Extract the [X, Y] coordinate from the center of the cell holding the provided text.  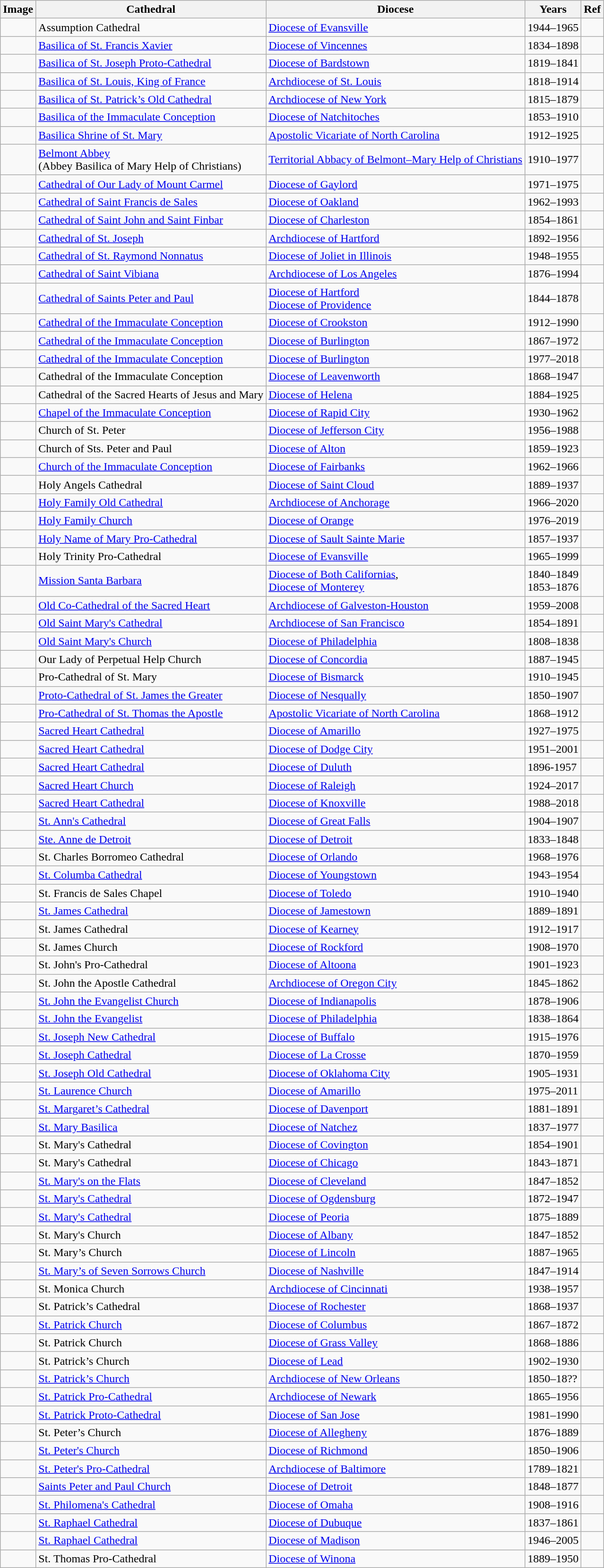
1924–2017 [553, 785]
Diocese of Bardstown [396, 63]
St. Francis de Sales Chapel [151, 893]
Diocese of Helena [396, 395]
1988–2018 [553, 803]
Diocese of Sault Sainte Marie [396, 538]
St. Thomas Pro-Cathedral [151, 1559]
St. Columba Cathedral [151, 875]
1850–1907 [553, 695]
1868–1937 [553, 1307]
1815–1879 [553, 99]
1840–18491853–1876 [553, 581]
Diocese of Vincennes [396, 45]
Diocese of Chicago [396, 1163]
1910–1945 [553, 677]
Ste. Anne de Detroit [151, 839]
Diocese of Gaylord [396, 184]
Ref [593, 9]
Holy Angels Cathedral [151, 484]
1850–18?? [553, 1378]
1837–1861 [553, 1523]
Diocese of Davenport [396, 1109]
1938–1957 [553, 1289]
1884–1925 [553, 395]
Territorial Abbacy of Belmont–Mary Help of Christians [396, 160]
Cathedral of Our Lady of Mount Carmel [151, 184]
Diocese of Ogdensburg [396, 1199]
1870–1959 [553, 1055]
Diocese of Raleigh [396, 785]
Sacred Heart Church [151, 785]
1887–1965 [553, 1253]
Cathedral of the Sacred Hearts of Jesus and Mary [151, 395]
Holy Trinity Pro-Cathedral [151, 557]
1927–1975 [553, 731]
Cathedral [151, 9]
1912–1917 [553, 929]
St. Mary's on the Flats [151, 1181]
1901–1923 [553, 965]
Diocese of Toledo [396, 893]
Diocese of Bismarck [396, 677]
Church of St. Peter [151, 431]
1853–1910 [553, 117]
Diocese of Peoria [396, 1217]
1904–1907 [553, 821]
Diocese of Cleveland [396, 1181]
1868–1912 [553, 713]
St. Patrick Proto-Cathedral [151, 1414]
St. Mary’s Church [151, 1253]
Diocese of Altoona [396, 965]
Diocese of Jamestown [396, 911]
1976–2019 [553, 520]
Proto-Cathedral of St. James the Greater [151, 695]
Cathedral of Saints Peter and Paul [151, 299]
Archdiocese of Hartford [396, 238]
1975–2011 [553, 1091]
Archdiocese of Oregon City [396, 983]
Diocese of San Jose [396, 1414]
Diocese of Youngstown [396, 875]
St. Peter’s Church [151, 1433]
Diocese of Albany [396, 1235]
Pro-Cathedral of St. Mary [151, 677]
Basilica of St. Francis Xavier [151, 45]
Basilica of the Immaculate Conception [151, 117]
Archdiocese of St. Louis [396, 81]
St. Joseph New Cathedral [151, 1037]
Diocese [396, 9]
Diocese of Saint Cloud [396, 484]
Diocese of Both Californias,Diocese of Monterey [396, 581]
Diocese of Indianapolis [396, 1001]
1889–1891 [553, 911]
St. Mary Basilica [151, 1127]
Diocese of Concordia [396, 659]
Diocese of Rochester [396, 1307]
1910–1940 [553, 893]
Basilica of St. Patrick’s Old Cathedral [151, 99]
St. James Church [151, 947]
Diocese of Alton [396, 448]
Diocese of Jefferson City [396, 431]
Diocese of Natchitoches [396, 117]
1818–1914 [553, 81]
Church of the Immaculate Conception [151, 466]
Diocese of La Crosse [396, 1055]
St. Monica Church [151, 1289]
Archdiocese of New Orleans [396, 1378]
1881–1891 [553, 1109]
1843–1871 [553, 1163]
Diocese of Nesqually [396, 695]
1887–1945 [553, 659]
1867–1972 [553, 341]
Diocese of Covington [396, 1145]
Diocese of Natchez [396, 1127]
Chapel of the Immaculate Conception [151, 413]
1902–1930 [553, 1361]
St. Peter's Pro-Cathedral [151, 1469]
Diocese of Rockford [396, 947]
1962–1966 [553, 466]
Archdiocese of San Francisco [396, 623]
1854–1901 [553, 1145]
Diocese of Nashville [396, 1271]
St. Patrick Pro-Cathedral [151, 1396]
Archdiocese of Cincinnati [396, 1289]
1845–1862 [553, 983]
1859–1923 [553, 448]
1833–1848 [553, 839]
1837–1977 [553, 1127]
Diocese of Columbus [396, 1325]
Diocese of HartfordDiocese of Providence [396, 299]
1789–1821 [553, 1469]
1844–1878 [553, 299]
St. Peter's Church [151, 1451]
Cathedral of St. Raymond Nonnatus [151, 256]
Belmont Abbey(Abbey Basilica of Mary Help of Christians) [151, 160]
Diocese of Fairbanks [396, 466]
1865–1956 [553, 1396]
1889–1950 [553, 1559]
1850–1906 [553, 1451]
Cathedral of St. Joseph [151, 238]
Years [553, 9]
Archdiocese of Los Angeles [396, 274]
Diocese of Crookston [396, 323]
1848–1877 [553, 1487]
Holy Family Church [151, 520]
1946–2005 [553, 1541]
1965–1999 [553, 557]
Archdiocese of Anchorage [396, 502]
1876–1889 [553, 1433]
1966–2020 [553, 502]
1838–1864 [553, 1019]
1977–2018 [553, 359]
Diocese of Lead [396, 1361]
Diocese of Omaha [396, 1505]
Old Saint Mary's Cathedral [151, 623]
1808–1838 [553, 641]
1857–1937 [553, 538]
1868–1886 [553, 1343]
Diocese of Lincoln [396, 1253]
1908–1916 [553, 1505]
1951–2001 [553, 749]
1875–1889 [553, 1217]
1971–1975 [553, 184]
St. John the Evangelist [151, 1019]
1948–1955 [553, 256]
1915–1976 [553, 1037]
1912–1925 [553, 135]
Pro-Cathedral of St. Thomas the Apostle [151, 713]
Diocese of Madison [396, 1541]
Old Saint Mary's Church [151, 641]
1959–2008 [553, 605]
St. Philomena's Cathedral [151, 1505]
Holy Family Old Cathedral [151, 502]
Saints Peter and Paul Church [151, 1487]
1896-1957 [553, 767]
1908–1970 [553, 947]
Archdiocese of New York [396, 99]
St. Patrick’s Cathedral [151, 1307]
Diocese of Orange [396, 520]
Diocese of Kearney [396, 929]
1962–1993 [553, 202]
Diocese of Knoxville [396, 803]
Assumption Cathedral [151, 27]
Old Co-Cathedral of the Sacred Heart [151, 605]
Our Lady of Perpetual Help Church [151, 659]
1876–1994 [553, 274]
1847–1914 [553, 1271]
St. Laurence Church [151, 1091]
Cathedral of Saint Vibiana [151, 274]
1944–1965 [553, 27]
Diocese of Dubuque [396, 1523]
1854–1891 [553, 623]
1930–1962 [553, 413]
Diocese of Great Falls [396, 821]
Diocese of Allegheny [396, 1433]
Basilica Shrine of St. Mary [151, 135]
St. Ann's Cathedral [151, 821]
Cathedral of Saint John and Saint Finbar [151, 220]
Basilica of St. Joseph Proto-Cathedral [151, 63]
St. Joseph Cathedral [151, 1055]
Holy Name of Mary Pro-Cathedral [151, 538]
St. John's Pro-Cathedral [151, 965]
Diocese of Orlando [396, 857]
Archdiocese of Baltimore [396, 1469]
Diocese of Winona [396, 1559]
Mission Santa Barbara [151, 581]
St. John the Apostle Cathedral [151, 983]
St. Mary’s of Seven Sorrows Church [151, 1271]
St. Mary's Church [151, 1235]
1912–1990 [553, 323]
Archdiocese of Newark [396, 1396]
1968–1976 [553, 857]
1878–1906 [553, 1001]
1889–1937 [553, 484]
Diocese of Oakland [396, 202]
1868–1947 [553, 377]
St. Charles Borromeo Cathedral [151, 857]
St. Margaret’s Cathedral [151, 1109]
1819–1841 [553, 63]
1854–1861 [553, 220]
1872–1947 [553, 1199]
1943–1954 [553, 875]
Archdiocese of Galveston-Houston [396, 605]
Diocese of Charleston [396, 220]
Diocese of Grass Valley [396, 1343]
Basilica of St. Louis, King of France [151, 81]
Diocese of Richmond [396, 1451]
1956–1988 [553, 431]
Diocese of Dodge City [396, 749]
Diocese of Rapid City [396, 413]
1867–1872 [553, 1325]
1910–1977 [553, 160]
1834–1898 [553, 45]
St. John the Evangelist Church [151, 1001]
Cathedral of Saint Francis de Sales [151, 202]
1981–1990 [553, 1414]
1892–1956 [553, 238]
Diocese of Leavenworth [396, 377]
Church of Sts. Peter and Paul [151, 448]
Diocese of Buffalo [396, 1037]
Diocese of Duluth [396, 767]
1905–1931 [553, 1073]
Diocese of Joliet in Illinois [396, 256]
Diocese of Oklahoma City [396, 1073]
Image [18, 9]
St. Joseph Old Cathedral [151, 1073]
